Return [X, Y] of the center of cell containing provided text 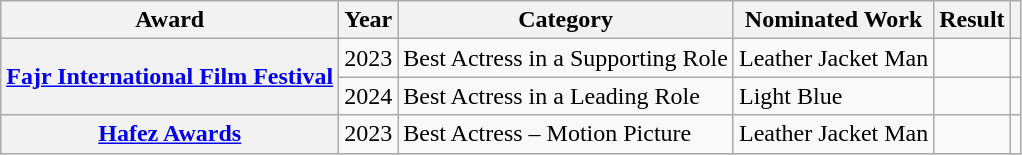
Fajr International Film Festival [170, 77]
Best Actress in a Leading Role [566, 96]
Best Actress – Motion Picture [566, 134]
Light Blue [833, 96]
Result [972, 20]
Award [170, 20]
2024 [368, 96]
Best Actress in a Supporting Role [566, 58]
Nominated Work [833, 20]
Year [368, 20]
Category [566, 20]
Hafez Awards [170, 134]
